Pinpoint the cell where the given text exists, returning its (x, y) midpoint coordinate. 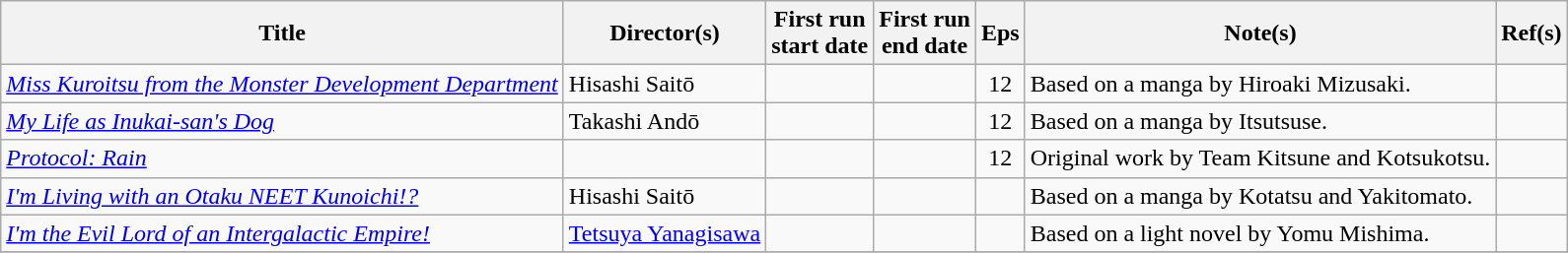
Note(s) (1260, 33)
Original work by Team Kitsune and Kotsukotsu. (1260, 158)
Title (282, 33)
Director(s) (665, 33)
Takashi Andō (665, 121)
Eps (1000, 33)
I'm the Evil Lord of an Intergalactic Empire! (282, 233)
Based on a light novel by Yomu Mishima. (1260, 233)
Based on a manga by Itsutsuse. (1260, 121)
First runstart date (820, 33)
Based on a manga by Kotatsu and Yakitomato. (1260, 196)
Tetsuya Yanagisawa (665, 233)
I'm Living with an Otaku NEET Kunoichi!? (282, 196)
First runend date (925, 33)
My Life as Inukai-san's Dog (282, 121)
Miss Kuroitsu from the Monster Development Department (282, 84)
Based on a manga by Hiroaki Mizusaki. (1260, 84)
Ref(s) (1532, 33)
Protocol: Rain (282, 158)
